Determine the (X, Y) coordinate at the center of the cell enclosing the given text.  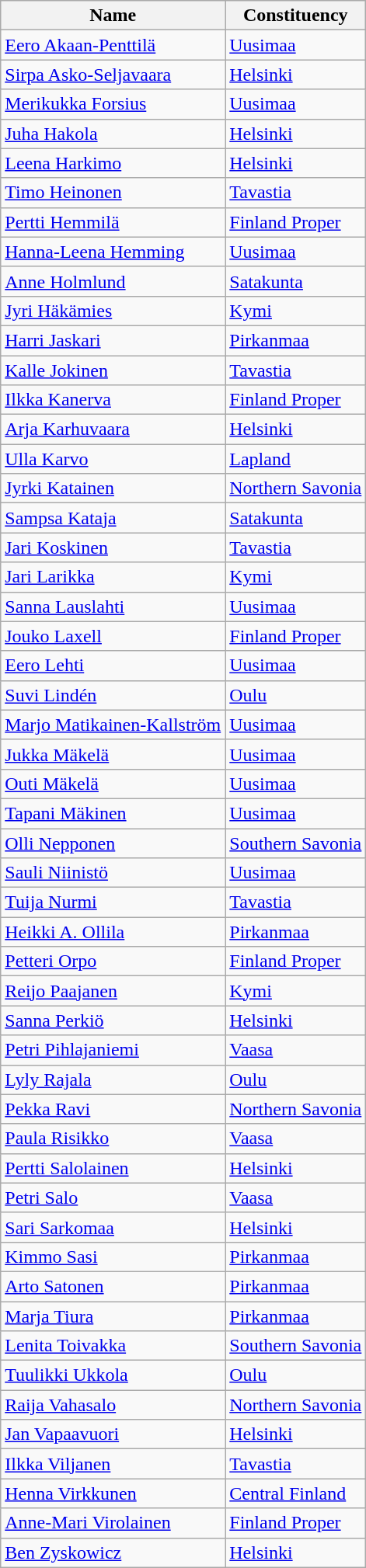
Hanna-Leena Hemming (113, 252)
Outi Mäkelä (113, 784)
Arja Karhuvaara (113, 429)
Marjo Matikainen-Kallström (113, 725)
Tuija Nurmi (113, 902)
Heikki A. Ollila (113, 932)
Kalle Jokinen (113, 370)
Jari Koskinen (113, 548)
Sirpa Asko-Seljavaara (113, 75)
Lapland (295, 459)
Marja Tiura (113, 1316)
Pekka Ravi (113, 1109)
Jari Larikka (113, 577)
Jyri Häkämies (113, 311)
Reijo Paajanen (113, 991)
Tapani Mäkinen (113, 813)
Merikukka Forsius (113, 104)
Sari Sarkomaa (113, 1227)
Ulla Karvo (113, 459)
Eero Akaan-Penttilä (113, 45)
Sanna Perkiö (113, 1020)
Jan Vapaavuori (113, 1434)
Harri Jaskari (113, 340)
Eero Lehti (113, 666)
Central Finland (295, 1493)
Tuulikki Ukkola (113, 1375)
Constituency (295, 16)
Petri Pihlajaniemi (113, 1050)
Petri Salo (113, 1198)
Henna Virkkunen (113, 1493)
Petteri Orpo (113, 961)
Kimmo Sasi (113, 1257)
Juha Hakola (113, 134)
Lyly Rajala (113, 1080)
Pertti Salolainen (113, 1168)
Jouko Laxell (113, 636)
Sanna Lauslahti (113, 607)
Ben Zyskowicz (113, 1552)
Paula Risikko (113, 1139)
Name (113, 16)
Sauli Niinistö (113, 873)
Pertti Hemmilä (113, 222)
Arto Satonen (113, 1286)
Raija Vahasalo (113, 1405)
Ilkka Viljanen (113, 1464)
Jyrki Katainen (113, 488)
Anne-Mari Virolainen (113, 1523)
Suvi Lindén (113, 695)
Leena Harkimo (113, 163)
Lenita Toivakka (113, 1346)
Sampsa Kataja (113, 518)
Anne Holmlund (113, 281)
Olli Nepponen (113, 843)
Jukka Mäkelä (113, 754)
Timo Heinonen (113, 193)
Ilkka Kanerva (113, 400)
